Detect which cell encompasses the target text, then output its [X, Y] center coordinate. 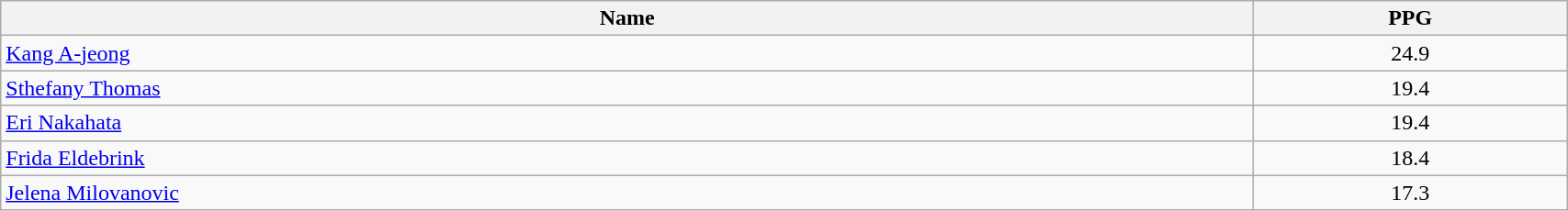
Eri Nakahata [627, 123]
17.3 [1411, 193]
Frida Eldebrink [627, 158]
PPG [1411, 18]
Jelena Milovanovic [627, 193]
24.9 [1411, 53]
Kang A-jeong [627, 53]
Name [627, 18]
18.4 [1411, 158]
Sthefany Thomas [627, 88]
